Scan for the cell matching the given text and deliver its (x, y) coordinate at center. 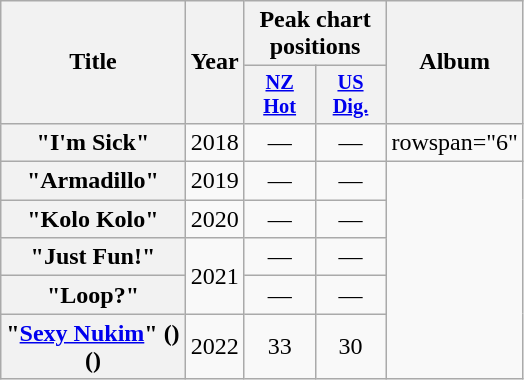
2021 (214, 276)
2019 (214, 181)
2020 (214, 219)
"Sexy Nukim" ()() (93, 346)
Year (214, 62)
"Just Fun!" (93, 257)
Peak chart positions (315, 34)
NZHot (280, 95)
"Loop?" (93, 295)
33 (280, 346)
30 (350, 346)
USDig. (350, 95)
Album (455, 62)
"Armadillo" (93, 181)
2022 (214, 346)
"I'm Sick" (93, 142)
rowspan="6" (455, 142)
2018 (214, 142)
"Kolo Kolo" (93, 219)
Title (93, 62)
